For the text-containing cell, return its midpoint in (x, y) coordinate format. 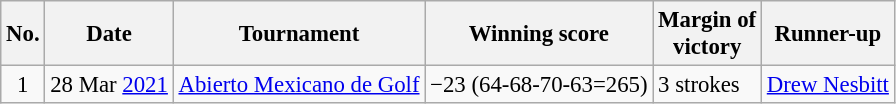
Tournament (299, 34)
Date (109, 34)
Drew Nesbitt (828, 85)
Abierto Mexicano de Golf (299, 85)
No. (23, 34)
3 strokes (708, 85)
28 Mar 2021 (109, 85)
1 (23, 85)
−23 (64-68-70-63=265) (539, 85)
Runner-up (828, 34)
Winning score (539, 34)
Margin ofvictory (708, 34)
